Provide the [x, y] coordinate of the cell's center where the given text is located.  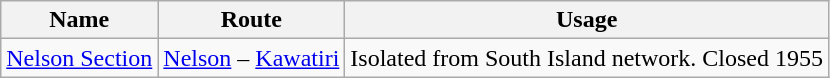
Isolated from South Island network. Closed 1955 [587, 58]
Nelson Section [80, 58]
Name [80, 20]
Nelson – Kawatiri [252, 58]
Route [252, 20]
Usage [587, 20]
